Detect which cell encompasses the target text, then output its (X, Y) center coordinate. 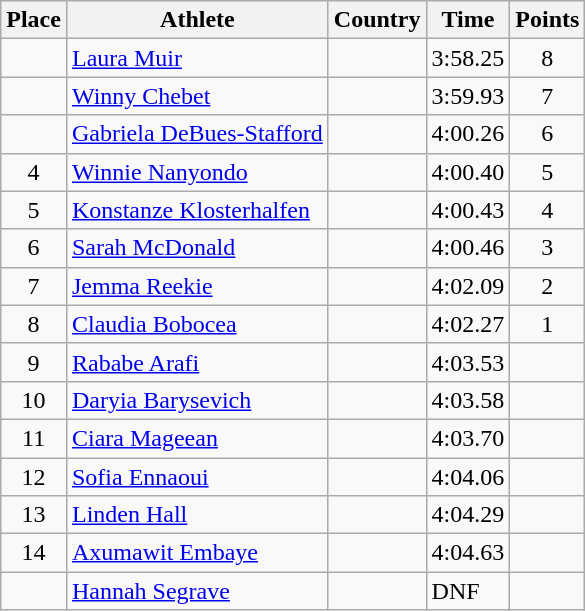
Winnie Nanyondo (197, 172)
3:58.25 (468, 58)
Axumawit Embaye (197, 553)
4:00.40 (468, 172)
Country (377, 20)
4:04.29 (468, 515)
12 (34, 477)
11 (34, 438)
Hannah Segrave (197, 591)
4:02.09 (468, 286)
2 (548, 286)
9 (34, 362)
4:03.70 (468, 438)
14 (34, 553)
Konstanze Klosterhalfen (197, 210)
Points (548, 20)
4:00.26 (468, 134)
4:03.53 (468, 362)
4:00.43 (468, 210)
DNF (468, 591)
4:04.63 (468, 553)
Winny Chebet (197, 96)
Sarah McDonald (197, 248)
Gabriela DeBues-Stafford (197, 134)
Place (34, 20)
Rababe Arafi (197, 362)
3:59.93 (468, 96)
Ciara Mageean (197, 438)
4:00.46 (468, 248)
Claudia Bobocea (197, 324)
Linden Hall (197, 515)
Sofia Ennaoui (197, 477)
Daryia Barysevich (197, 400)
Time (468, 20)
4:02.27 (468, 324)
Laura Muir (197, 58)
1 (548, 324)
3 (548, 248)
10 (34, 400)
13 (34, 515)
4:03.58 (468, 400)
Athlete (197, 20)
4:04.06 (468, 477)
Jemma Reekie (197, 286)
